Detect which cell encompasses the target text, then output its [x, y] center coordinate. 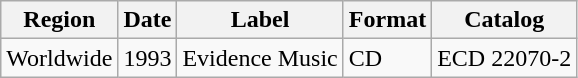
ECD 22070-2 [504, 58]
CD [387, 58]
Catalog [504, 20]
Date [148, 20]
Region [60, 20]
Label [260, 20]
1993 [148, 58]
Worldwide [60, 58]
Format [387, 20]
Evidence Music [260, 58]
